Scan for the cell matching the given text and deliver its (X, Y) coordinate at center. 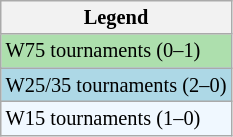
W75 tournaments (0–1) (116, 51)
W25/35 tournaments (2–0) (116, 85)
W15 tournaments (1–0) (116, 118)
Legend (116, 17)
